Find where the given text appears and provide that cell's center as [x, y] coordinate. 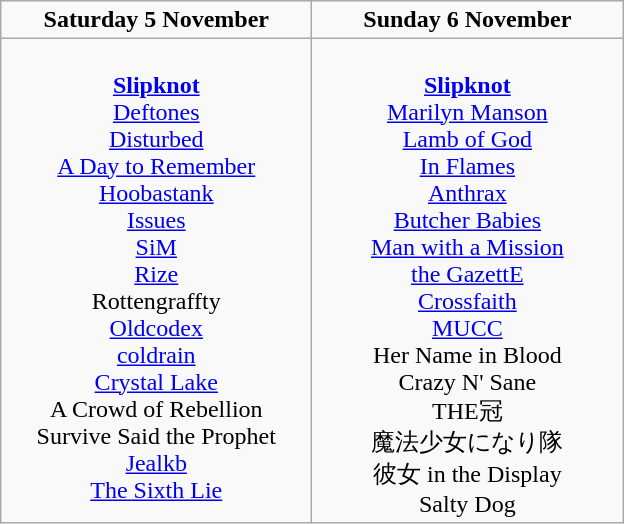
Saturday 5 November [156, 20]
Sunday 6 November [468, 20]
